Output the (x, y) coordinate of the center of the cell containing the given text.  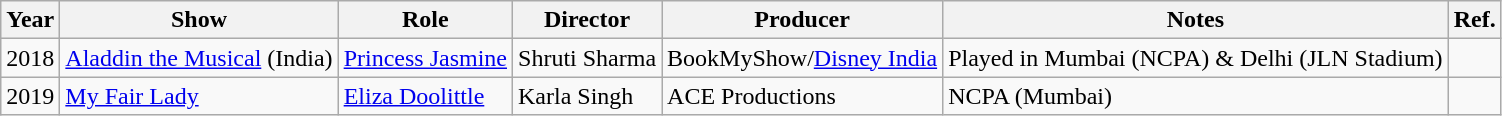
Producer (802, 20)
2018 (30, 58)
Show (199, 20)
BookMyShow/Disney India (802, 58)
Karla Singh (588, 96)
Princess Jasmine (425, 58)
Year (30, 20)
Aladdin the Musical (India) (199, 58)
2019 (30, 96)
Eliza Doolittle (425, 96)
Ref. (1474, 20)
ACE Productions (802, 96)
NCPA (Mumbai) (1196, 96)
Director (588, 20)
My Fair Lady (199, 96)
Role (425, 20)
Played in Mumbai (NCPA) & Delhi (JLN Stadium) (1196, 58)
Shruti Sharma (588, 58)
Notes (1196, 20)
